Return the [x, y] coordinate for the center point of the cell that contains the specified text.  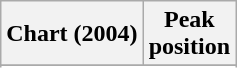
Peakposition [189, 34]
Chart (2004) [72, 34]
